For the text-containing cell, return its midpoint in [x, y] coordinate format. 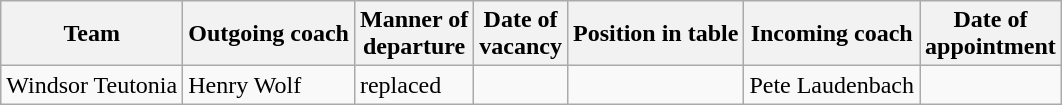
Pete Laudenbach [832, 85]
Team [92, 34]
Windsor Teutonia [92, 85]
Outgoing coach [269, 34]
Henry Wolf [269, 85]
Date of appointment [991, 34]
replaced [414, 85]
Date of vacancy [521, 34]
Position in table [655, 34]
Incoming coach [832, 34]
Manner of departure [414, 34]
